Capture the cell that displays the provided text and extract its [x, y] central coordinate. 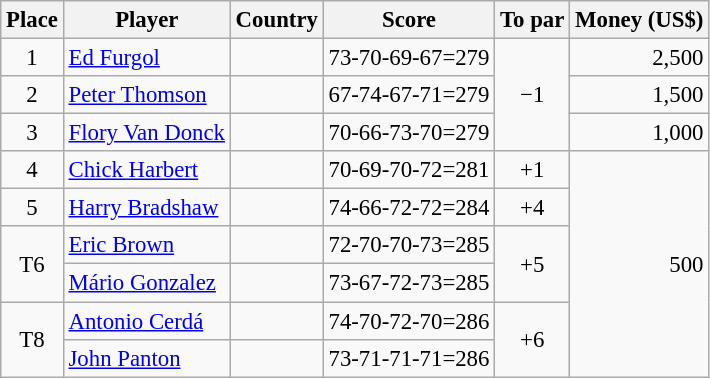
74-66-72-72=284 [409, 208]
T6 [32, 264]
Harry Bradshaw [146, 208]
3 [32, 133]
John Panton [146, 358]
1,500 [640, 95]
+6 [532, 340]
73-70-69-67=279 [409, 58]
74-70-72-70=286 [409, 321]
1,000 [640, 133]
+1 [532, 170]
Antonio Cerdá [146, 321]
67-74-67-71=279 [409, 95]
−1 [532, 96]
2 [32, 95]
Eric Brown [146, 245]
To par [532, 20]
Chick Harbert [146, 170]
72-70-70-73=285 [409, 245]
Player [146, 20]
500 [640, 264]
2,500 [640, 58]
73-71-71-71=286 [409, 358]
Ed Furgol [146, 58]
Peter Thomson [146, 95]
73-67-72-73=285 [409, 283]
T8 [32, 340]
5 [32, 208]
Score [409, 20]
Money (US$) [640, 20]
Country [276, 20]
4 [32, 170]
+5 [532, 264]
70-69-70-72=281 [409, 170]
70-66-73-70=279 [409, 133]
+4 [532, 208]
1 [32, 58]
Place [32, 20]
Mário Gonzalez [146, 283]
Flory Van Donck [146, 133]
